For the text-containing cell, return its midpoint in [x, y] coordinate format. 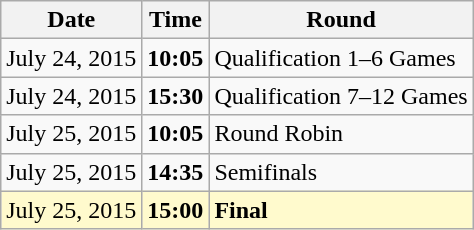
Time [176, 20]
15:00 [176, 210]
Round Robin [341, 134]
15:30 [176, 96]
14:35 [176, 172]
Date [72, 20]
Qualification 1–6 Games [341, 58]
Qualification 7–12 Games [341, 96]
Semifinals [341, 172]
Final [341, 210]
Round [341, 20]
